Find where the given text appears and provide that cell's center as (X, Y) coordinate. 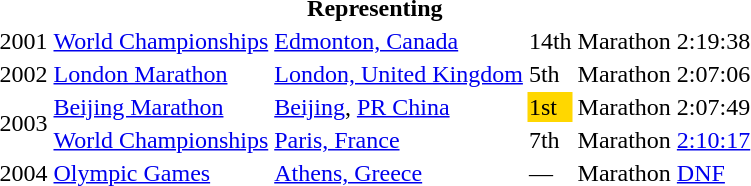
1st (550, 107)
2:10:17 (713, 140)
Edmonton, Canada (399, 41)
2:07:06 (713, 74)
7th (550, 140)
London Marathon (161, 74)
Beijing Marathon (161, 107)
Paris, France (399, 140)
14th (550, 41)
Beijing, PR China (399, 107)
2:19:38 (713, 41)
5th (550, 74)
London, United Kingdom (399, 74)
2:07:49 (713, 107)
